Identify which cell holds the provided text, then report its (x, y) central coordinate. 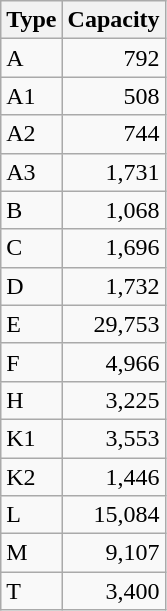
D (32, 286)
1,068 (114, 210)
K1 (32, 438)
1,731 (114, 172)
9,107 (114, 553)
508 (114, 96)
F (32, 362)
Capacity (114, 20)
A2 (32, 134)
792 (114, 58)
1,696 (114, 248)
3,225 (114, 400)
1,732 (114, 286)
29,753 (114, 324)
4,966 (114, 362)
744 (114, 134)
T (32, 591)
A1 (32, 96)
Type (32, 20)
1,446 (114, 477)
3,553 (114, 438)
H (32, 400)
15,084 (114, 515)
M (32, 553)
E (32, 324)
A (32, 58)
B (32, 210)
L (32, 515)
C (32, 248)
K2 (32, 477)
3,400 (114, 591)
A3 (32, 172)
